Identify which cell holds the provided text, then report its (X, Y) central coordinate. 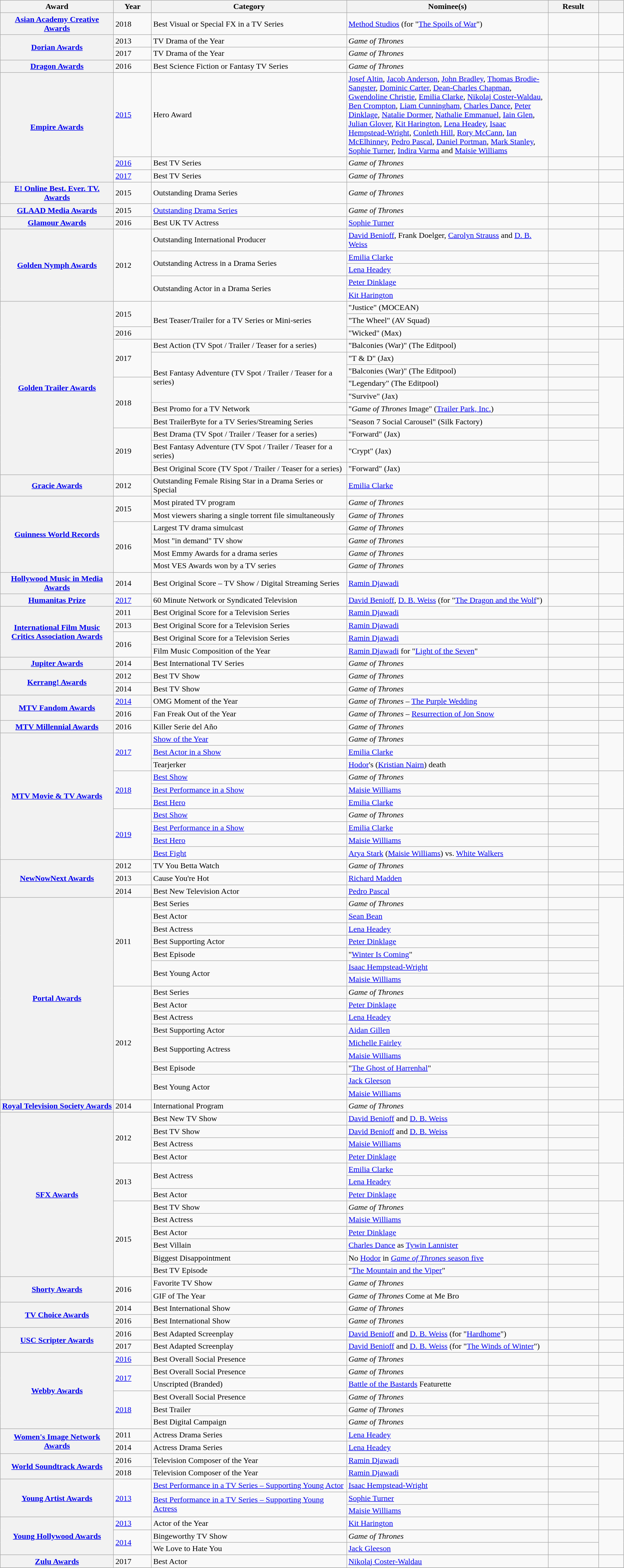
MTV Movie & TV Awards (57, 796)
Webby Awards (57, 1391)
Shorty Awards (57, 1289)
Golden Nymph Awards (57, 265)
"The Mountain and the Viper" (447, 1270)
World Soundtrack Awards (57, 1466)
Most viewers sharing a single torrent file simultaneously (249, 515)
Empire Awards (57, 127)
Asian Academy Creative Awards (57, 24)
SFX Awards (57, 1195)
Best Original Score – TV Show / Digital Streaming Series (249, 583)
David Benioff, D. B. Weiss (for "The Dragon and the Wolf") (447, 600)
Best TV Episode (249, 1270)
Glamour Awards (57, 223)
David Benioff and D. B. Weiss (for "Hardhome") (447, 1334)
Best Actor in a Show (249, 752)
Best Trailer (249, 1410)
Ramin Djawadi for "Light of the Seven" (447, 651)
Dorian Awards (57, 47)
Best New TV Show (249, 1119)
Nominee(s) (447, 7)
"Legendary" (The Editpool) (447, 383)
Best Original Score (TV Spot / Trailer / Teaser for a series) (249, 468)
"T & D" (Jax) (447, 358)
Battle of the Bastards Featurette (447, 1384)
Year (133, 7)
Best Visual or Special FX in a TV Series (249, 24)
Young Hollywood Awards (57, 1536)
Favorite TV Show (249, 1283)
TV You Betta Watch (249, 866)
Sean Bean (447, 916)
Royal Television Society Awards (57, 1106)
"Season 7 Social Carousel" (Silk Factory) (447, 421)
Guinness World Records (57, 534)
60 Minute Network or Syndicated Television (249, 600)
Best UK TV Actress (249, 223)
We Love to Hate You (249, 1549)
Best Action (TV Spot / Trailer / Teaser for a series) (249, 346)
Best Digital Campaign (249, 1422)
"Winter Is Coming" (447, 954)
Outstanding International Producer (249, 240)
Best New Television Actor (249, 891)
NewNowNext Awards (57, 878)
Unscripted (Branded) (249, 1384)
Tearjerker (249, 765)
"Crypt" (Jax) (447, 451)
Show of the Year (249, 739)
TV Choice Awards (57, 1315)
Portal Awards (57, 999)
Women's Image Network Awards (57, 1441)
Young Artist Awards (57, 1498)
Best Villain (249, 1245)
Biggest Disappointment (249, 1258)
Best TrailerByte for a TV Series/Streaming Series (249, 421)
OMG Moment of the Year (249, 701)
Golden Trailer Awards (57, 388)
"Survive" (Jax) (447, 396)
Hero Award (249, 115)
Fan Freak Out of the Year (249, 714)
GIF of The Year (249, 1296)
Category (249, 7)
Michelle Fairley (447, 1043)
Method Studios (for "The Spoils of War") (447, 24)
MTV Fandom Awards (57, 708)
MTV Millennial Awards (57, 727)
Hodor's (Kristian Nairn) death (447, 765)
Best Promo for a TV Network (249, 409)
Jupiter Awards (57, 663)
Most pirated TV program (249, 503)
Outstanding Actor in a Drama Series (249, 289)
Arya Stark (Maisie Williams) vs. White Walkers (447, 853)
Most VES Awards won by a TV series (249, 566)
Best Drama (TV Spot / Trailer / Teaser for a series) (249, 434)
Nikolaj Coster-Waldau (447, 1561)
Zulu Awards (57, 1561)
Richard Madden (447, 878)
Best Performance in a TV Series – Supporting Young Actress (249, 1505)
Most "in demand" TV show (249, 541)
Best Science Fiction or Fantasy TV Series (249, 66)
Award (57, 7)
Film Music Composition of the Year (249, 651)
Most Emmy Awards for a drama series (249, 553)
"The Wheel" (AV Squad) (447, 320)
Gracie Awards (57, 486)
Outstanding Female Rising Star in a Drama Series or Special (249, 486)
Charles Dance as Tywin Lannister (447, 1245)
"Wicked" (Max) (447, 333)
Best International TV Series (249, 663)
Aidan Gillen (447, 1030)
Best Performance in a TV Series – Supporting Young Actor (249, 1485)
Humanitas Prize (57, 600)
"Justice" (MOCEAN) (447, 308)
Best Teaser/Trailer for a TV Series or Mini-series (249, 320)
Best Supporting Actress (249, 1049)
Largest TV drama simulcast (249, 528)
International Program (249, 1106)
Dragon Awards (57, 66)
Cause You're Hot (249, 878)
Game of Thrones – The Purple Wedding (447, 701)
Game of Thrones Come at Me Bro (447, 1296)
GLAAD Media Awards (57, 210)
Best Fight (249, 853)
Bingeworthy TV Show (249, 1536)
Actor of the Year (249, 1523)
"The Ghost of Harrenhal" (447, 1068)
Killer Serie del Año (249, 727)
Hollywood Music in Media Awards (57, 583)
David Benioff and D. B. Weiss (for "The Winds of Winter") (447, 1346)
Pedro Pascal (447, 891)
David Benioff, Frank Doelger, Carolyn Strauss and D. B. Weiss (447, 240)
Game of Thrones – Resurrection of Jon Snow (447, 714)
USC Scripter Awards (57, 1340)
No Hodor in Game of Thrones season five (447, 1258)
E! Online Best. Ever. TV. Awards (57, 193)
International Film Music Critics Association Awards (57, 632)
"Game of Thrones Image" (Trailer Park, Inc.) (447, 409)
Outstanding Actress in a Drama Series (249, 263)
Kerrang! Awards (57, 682)
Result (573, 7)
